Extract the [x, y] coordinate from the center of the cell holding the provided text.  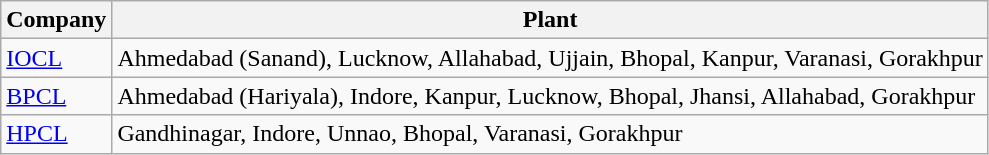
Ahmedabad (Sanand), Lucknow, Allahabad, Ujjain, Bhopal, Kanpur, Varanasi, Gorakhpur [550, 58]
BPCL [56, 96]
IOCL [56, 58]
Ahmedabad (Hariyala), Indore, Kanpur, Lucknow, Bhopal, Jhansi, Allahabad, Gorakhpur [550, 96]
Plant [550, 20]
Gandhinagar, Indore, Unnao, Bhopal, Varanasi, Gorakhpur [550, 134]
Company [56, 20]
HPCL [56, 134]
